Pinpoint the cell where the given text exists, returning its [X, Y] midpoint coordinate. 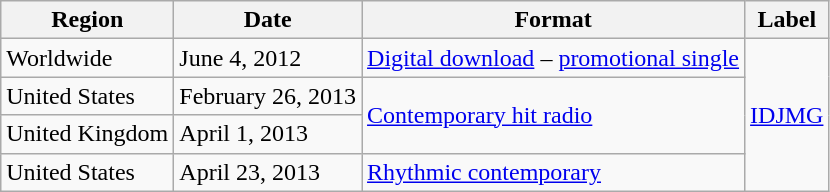
IDJMG [787, 115]
June 4, 2012 [268, 58]
Rhythmic contemporary [554, 172]
Region [88, 20]
United Kingdom [88, 134]
April 1, 2013 [268, 134]
Label [787, 20]
Date [268, 20]
Format [554, 20]
April 23, 2013 [268, 172]
Contemporary hit radio [554, 115]
February 26, 2013 [268, 96]
Worldwide [88, 58]
Digital download – promotional single [554, 58]
